From the cell containing the given text, extract its center point as [X, Y] coordinate. 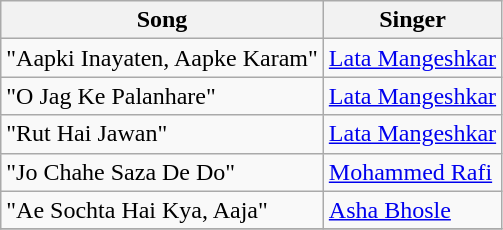
"Ae Sochta Hai Kya, Aaja" [162, 210]
"Aapki Inayaten, Aapke Karam" [162, 58]
"Jo Chahe Saza De Do" [162, 172]
Song [162, 20]
Singer [412, 20]
"Rut Hai Jawan" [162, 134]
Mohammed Rafi [412, 172]
Asha Bhosle [412, 210]
"O Jag Ke Palanhare" [162, 96]
